Output the (X, Y) coordinate of the center of the cell containing the given text.  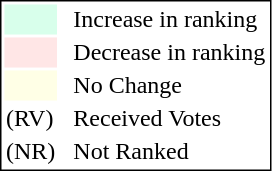
Not Ranked (170, 151)
Received Votes (170, 119)
(RV) (30, 119)
No Change (170, 85)
Increase in ranking (170, 19)
(NR) (30, 151)
Decrease in ranking (170, 53)
